Detect which cell encompasses the target text, then output its [X, Y] center coordinate. 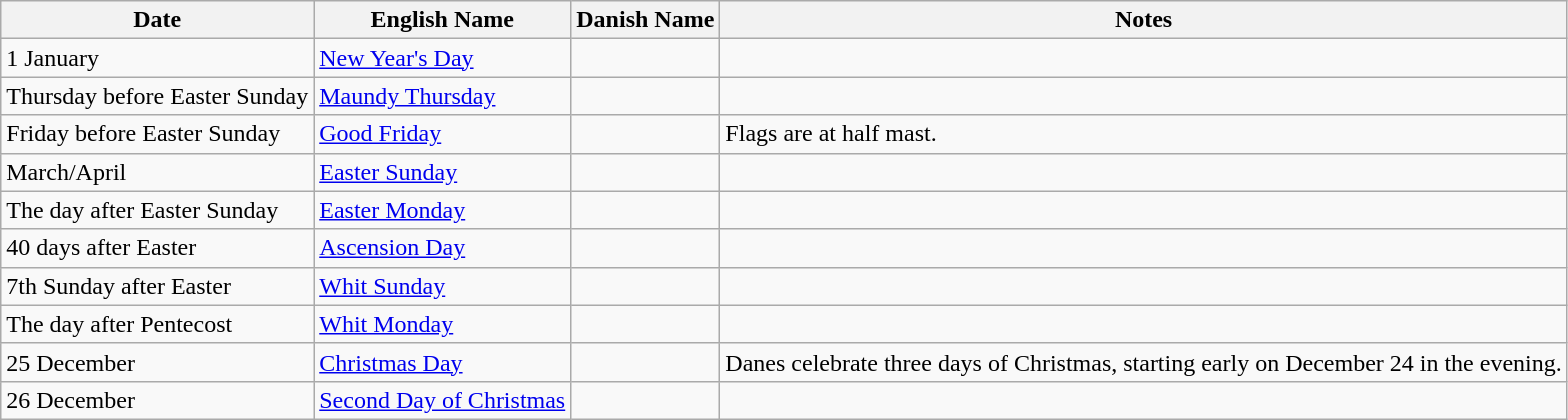
Easter Sunday [442, 172]
26 December [158, 400]
New Year's Day [442, 58]
25 December [158, 362]
Good Friday [442, 134]
Maundy Thursday [442, 96]
Christmas Day [442, 362]
Easter Monday [442, 210]
The day after Easter Sunday [158, 210]
Friday before Easter Sunday [158, 134]
English Name [442, 20]
The day after Pentecost [158, 324]
1 January [158, 58]
Flags are at half mast. [1144, 134]
Second Day of Christmas [442, 400]
Whit Monday [442, 324]
Danish Name [646, 20]
Notes [1144, 20]
Danes celebrate three days of Christmas, starting early on December 24 in the evening. [1144, 362]
40 days after Easter [158, 248]
7th Sunday after Easter [158, 286]
Whit Sunday [442, 286]
Date [158, 20]
March/April [158, 172]
Thursday before Easter Sunday [158, 96]
Ascension Day [442, 248]
